Find where the given text appears and provide that cell's center as (x, y) coordinate. 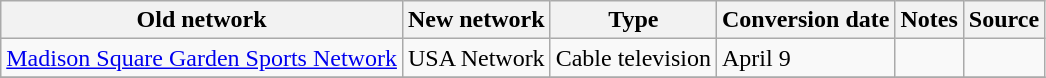
April 9 (806, 58)
USA Network (476, 58)
New network (476, 20)
Old network (202, 20)
Conversion date (806, 20)
Madison Square Garden Sports Network (202, 58)
Source (1004, 20)
Type (633, 20)
Cable television (633, 58)
Notes (929, 20)
